Output the (X, Y) coordinate of the center of the cell containing the given text.  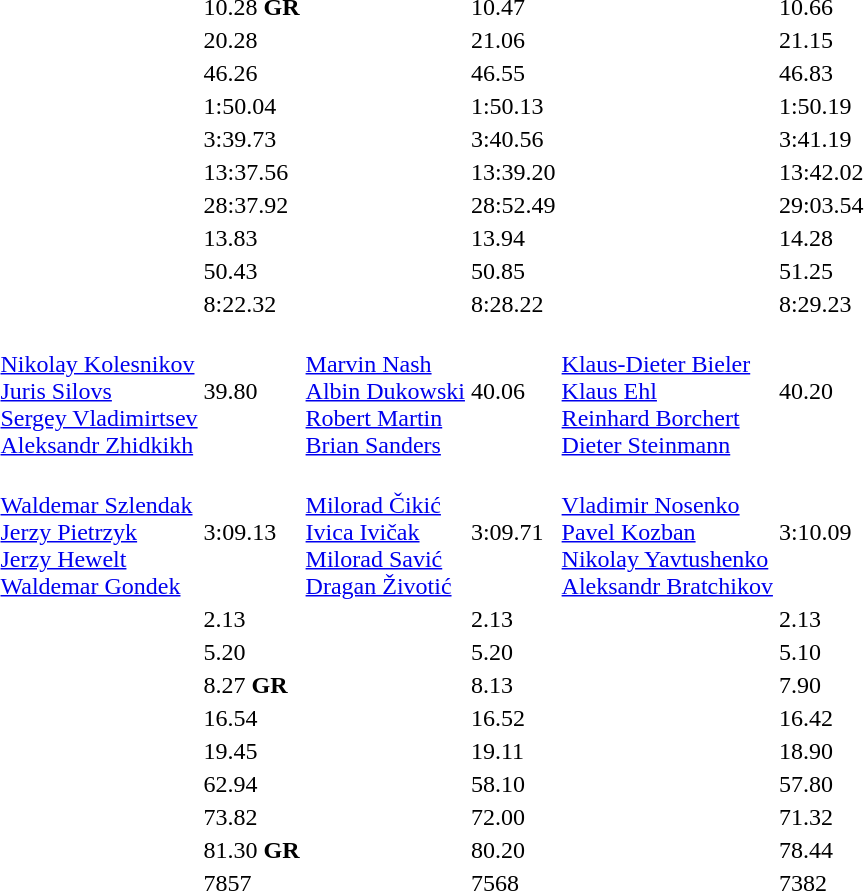
1:50.04 (252, 106)
8.27 GR (252, 685)
16.52 (513, 718)
13:39.20 (513, 172)
3:40.56 (513, 139)
3:09.71 (513, 532)
40.06 (513, 391)
1:50.13 (513, 106)
81.30 GR (252, 850)
Vladimir NosenkoPavel KozbanNikolay YavtushenkoAleksandr Bratchikov (667, 532)
13:37.56 (252, 172)
8:28.22 (513, 304)
Klaus-Dieter BielerKlaus EhlReinhard BorchertDieter Steinmann (667, 391)
8.13 (513, 685)
13.83 (252, 238)
3:09.13 (252, 532)
28:37.92 (252, 205)
20.28 (252, 40)
28:52.49 (513, 205)
19.45 (252, 751)
46.26 (252, 73)
13.94 (513, 238)
46.55 (513, 73)
50.85 (513, 271)
39.80 (252, 391)
8:22.32 (252, 304)
73.82 (252, 817)
19.11 (513, 751)
80.20 (513, 850)
16.54 (252, 718)
Marvin NashAlbin DukowskiRobert MartinBrian Sanders (385, 391)
Milorad ČikićIvica IvičakMilorad SavićDragan Životić (385, 532)
3:39.73 (252, 139)
62.94 (252, 784)
72.00 (513, 817)
58.10 (513, 784)
50.43 (252, 271)
21.06 (513, 40)
